For the text-containing cell, return its midpoint in (X, Y) coordinate format. 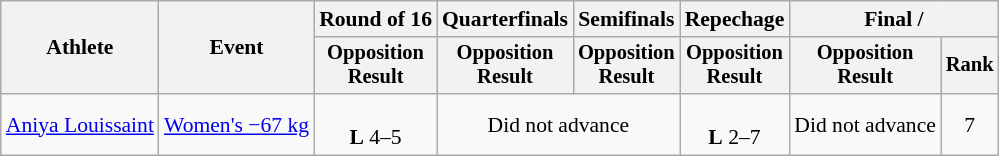
Semifinals (626, 19)
Athlete (80, 48)
Final / (894, 19)
7 (970, 124)
Women's −67 kg (236, 124)
Event (236, 48)
L 4–5 (376, 124)
Aniya Louissaint (80, 124)
Quarterfinals (505, 19)
Repechage (735, 19)
L 2–7 (735, 124)
Rank (970, 66)
Round of 16 (376, 19)
